Return (X, Y) of the center of cell containing provided text 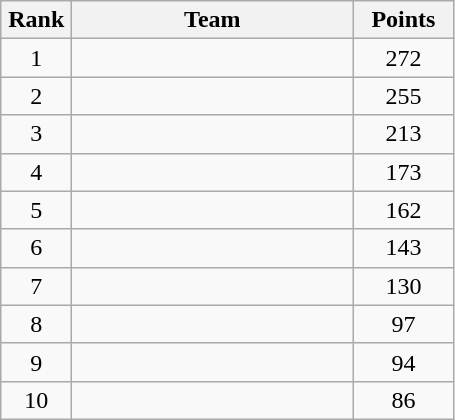
4 (36, 172)
162 (404, 210)
7 (36, 286)
143 (404, 248)
3 (36, 134)
94 (404, 362)
97 (404, 324)
173 (404, 172)
6 (36, 248)
255 (404, 96)
272 (404, 58)
2 (36, 96)
Points (404, 20)
86 (404, 400)
Rank (36, 20)
10 (36, 400)
1 (36, 58)
213 (404, 134)
5 (36, 210)
9 (36, 362)
Team (212, 20)
8 (36, 324)
130 (404, 286)
